Provide the [X, Y] coordinate of the cell's center where the given text is located.  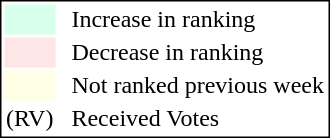
Increase in ranking [198, 19]
Decrease in ranking [198, 53]
Received Votes [198, 119]
(RV) [29, 119]
Not ranked previous week [198, 85]
